For the text-containing cell, return its midpoint in (X, Y) coordinate format. 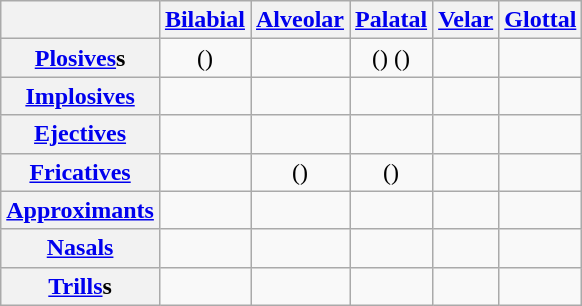
Glottal (540, 20)
Trillss (80, 286)
Fricatives (80, 172)
Approximants (80, 210)
Alveolar (300, 20)
Velar (466, 20)
Plosivess (80, 58)
Implosives (80, 96)
Bilabial (204, 20)
() () (392, 58)
Nasals (80, 248)
Palatal (392, 20)
Ejectives (80, 134)
